Output the [X, Y] coordinate of the center of the cell containing the given text.  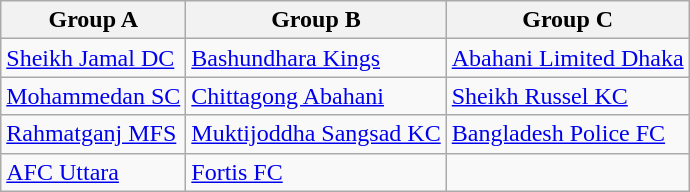
Mohammedan SC [94, 96]
Chittagong Abahani [316, 96]
Rahmatganj MFS [94, 134]
Group A [94, 20]
Bashundhara Kings [316, 58]
Bangladesh Police FC [568, 134]
Muktijoddha Sangsad KC [316, 134]
Sheikh Russel KC [568, 96]
Sheikh Jamal DC [94, 58]
Group C [568, 20]
Abahani Limited Dhaka [568, 58]
Fortis FC [316, 172]
AFC Uttara [94, 172]
Group B [316, 20]
